Return the (X, Y) coordinate for the center point of the cell that contains the specified text.  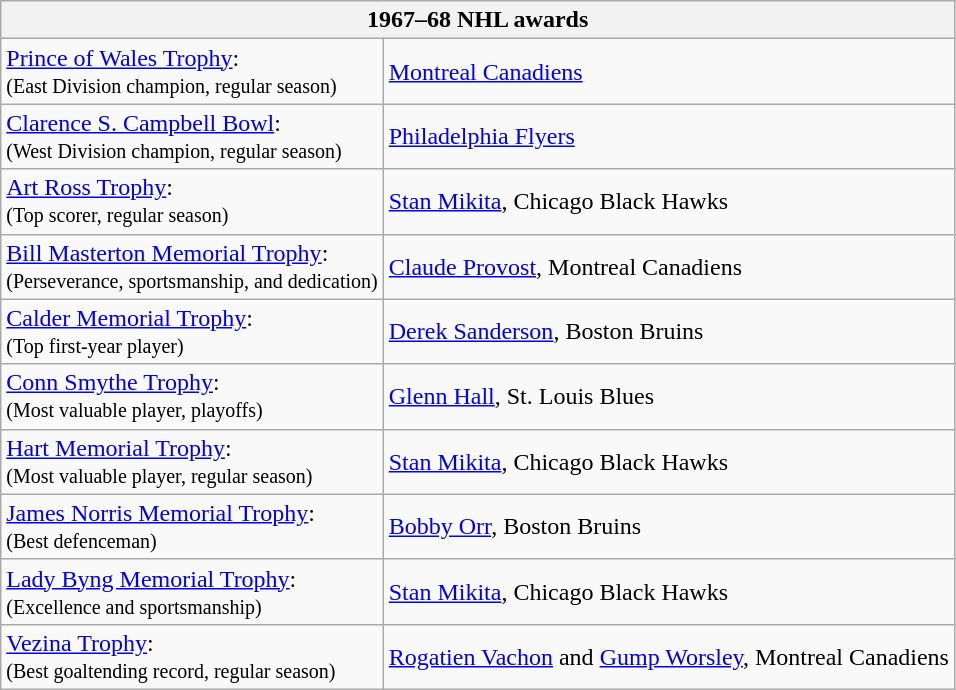
James Norris Memorial Trophy:(Best defenceman) (192, 526)
Prince of Wales Trophy:(East Division champion, regular season) (192, 72)
Conn Smythe Trophy:(Most valuable player, playoffs) (192, 396)
Philadelphia Flyers (668, 136)
Bobby Orr, Boston Bruins (668, 526)
Montreal Canadiens (668, 72)
Hart Memorial Trophy:(Most valuable player, regular season) (192, 462)
Claude Provost, Montreal Canadiens (668, 266)
1967–68 NHL awards (478, 20)
Derek Sanderson, Boston Bruins (668, 332)
Art Ross Trophy:(Top scorer, regular season) (192, 202)
Lady Byng Memorial Trophy:(Excellence and sportsmanship) (192, 592)
Calder Memorial Trophy:(Top first-year player) (192, 332)
Bill Masterton Memorial Trophy:(Perseverance, sportsmanship, and dedication) (192, 266)
Vezina Trophy:(Best goaltending record, regular season) (192, 656)
Clarence S. Campbell Bowl:(West Division champion, regular season) (192, 136)
Rogatien Vachon and Gump Worsley, Montreal Canadiens (668, 656)
Glenn Hall, St. Louis Blues (668, 396)
